Pinpoint the cell where the given text exists, returning its [x, y] midpoint coordinate. 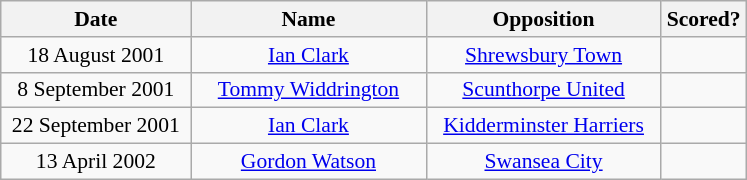
Gordon Watson [308, 162]
18 August 2001 [96, 55]
Shrewsbury Town [544, 55]
13 April 2002 [96, 162]
Kidderminster Harriers [544, 126]
22 September 2001 [96, 126]
8 September 2001 [96, 90]
Swansea City [544, 162]
Scunthorpe United [544, 90]
Date [96, 19]
Scored? [704, 19]
Name [308, 19]
Opposition [544, 19]
Tommy Widdrington [308, 90]
